Locate the cell with the specified text and output its (x, y) center coordinate. 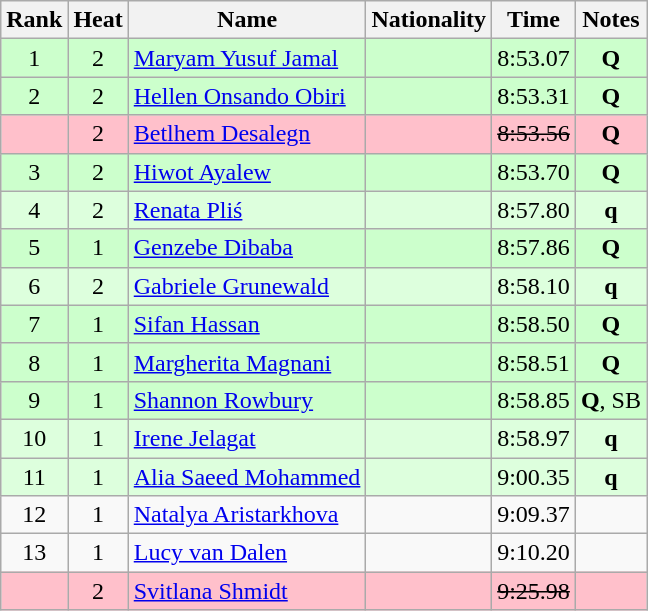
8:58.51 (534, 362)
Name (247, 20)
Hellen Onsando Obiri (247, 96)
4 (34, 210)
Hiwot Ayalew (247, 172)
Gabriele Grunewald (247, 286)
9:10.20 (534, 553)
12 (34, 515)
Lucy van Dalen (247, 553)
9:09.37 (534, 515)
Q, SB (610, 400)
Maryam Yusuf Jamal (247, 58)
5 (34, 248)
8:58.85 (534, 400)
Margherita Magnani (247, 362)
8:53.56 (534, 134)
Nationality (429, 20)
8:57.86 (534, 248)
Renata Pliś (247, 210)
8:58.10 (534, 286)
Shannon Rowbury (247, 400)
Genzebe Dibaba (247, 248)
Natalya Aristarkhova (247, 515)
13 (34, 553)
Svitlana Shmidt (247, 591)
Heat (98, 20)
3 (34, 172)
10 (34, 438)
Sifan Hassan (247, 324)
9 (34, 400)
8:58.50 (534, 324)
Betlhem Desalegn (247, 134)
Irene Jelagat (247, 438)
8:53.70 (534, 172)
11 (34, 477)
Time (534, 20)
6 (34, 286)
9:00.35 (534, 477)
8:53.07 (534, 58)
7 (34, 324)
Notes (610, 20)
8:53.31 (534, 96)
Alia Saeed Mohammed (247, 477)
8:57.80 (534, 210)
8 (34, 362)
8:58.97 (534, 438)
9:25.98 (534, 591)
Rank (34, 20)
